From the cell containing the given text, extract its center point as [X, Y] coordinate. 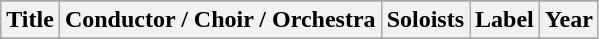
Conductor / Choir / Orchestra [220, 20]
Soloists [425, 20]
Label [505, 20]
Year [568, 20]
Title [30, 20]
